Locate the cell with the specified text and output its [X, Y] center coordinate. 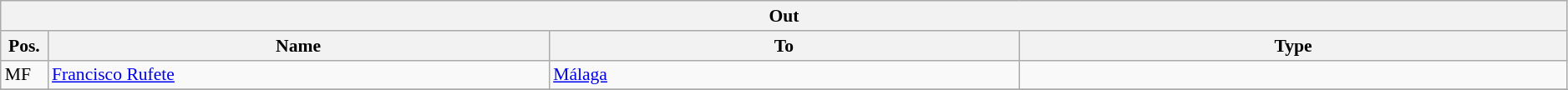
Type [1293, 46]
MF [24, 75]
Pos. [24, 46]
To [784, 46]
Francisco Rufete [298, 75]
Málaga [784, 75]
Out [784, 16]
Name [298, 46]
